Identify which cell holds the provided text, then report its (X, Y) central coordinate. 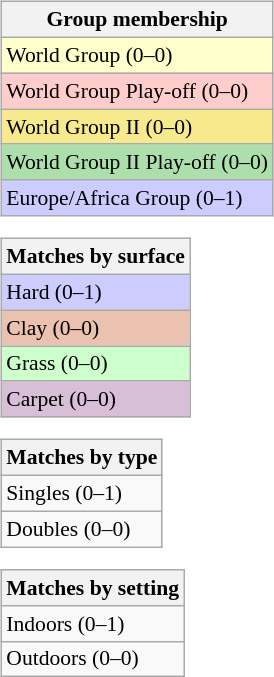
Clay (0–0) (96, 328)
Group membership (137, 20)
Europe/Africa Group (0–1) (137, 198)
Singles (0–1) (82, 494)
World Group II (0–0) (137, 127)
Grass (0–0) (96, 364)
Matches by surface (96, 257)
Carpet (0–0) (96, 399)
Matches by setting (92, 588)
World Group (0–0) (137, 55)
Matches by type (82, 458)
World Group Play-off (0–0) (137, 91)
World Group II Play-off (0–0) (137, 162)
Indoors (0–1) (92, 623)
Hard (0–1) (96, 292)
Doubles (0–0) (82, 529)
Outdoors (0–0) (92, 659)
